For the text-containing cell, return its midpoint in (x, y) coordinate format. 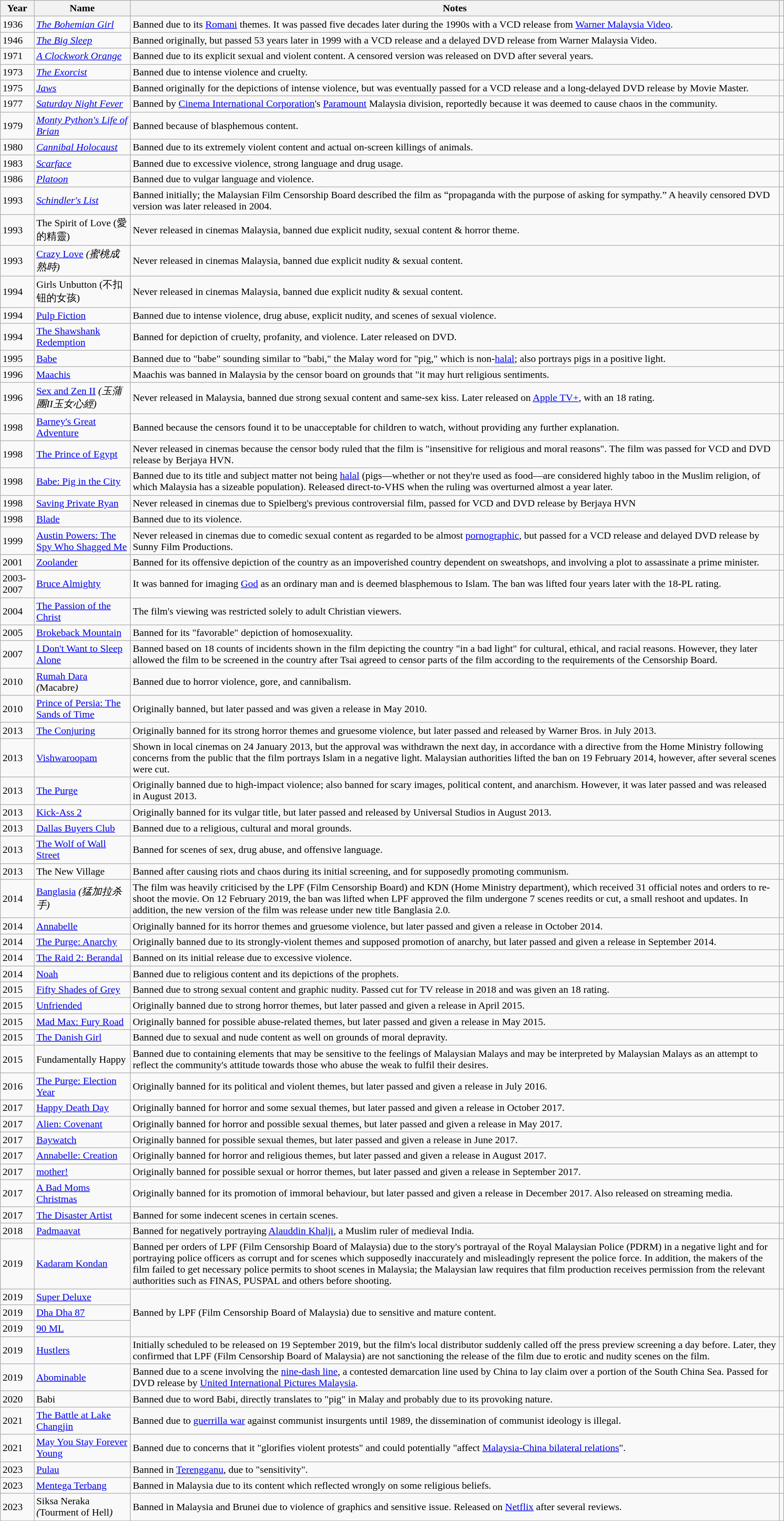
1975 (17, 88)
1980 (17, 147)
Banned due to horror violence, gore, and cannibalism. (455, 682)
A Bad Moms Christmas (82, 1193)
Banned for its "favorable" depiction of homosexuality. (455, 633)
Super Deluxe (82, 1296)
1979 (17, 126)
Dallas Buyers Club (82, 828)
Banned due to its Romani themes. It was passed five decades later during the 1990s with a VCD release from Warner Malaysia Video. (455, 24)
Banned due to its extremely violent content and actual on-screen killings of animals. (455, 147)
Banned due to excessive violence, strong language and drug usage. (455, 163)
The Big Sleep (82, 40)
Banned in Malaysia and Brunei due to violence of graphics and sensitive issue. Released on Netflix after several reviews. (455, 1507)
Originally banned due to strong horror themes, but later passed and given a release in April 2015. (455, 1006)
Babe: Pig in the City (82, 482)
Fundamentally Happy (82, 1059)
Unfriended (82, 1006)
Brokeback Mountain (82, 633)
Originally banned for its political and violent themes, but later passed and given a release in July 2016. (455, 1087)
Banned due to vulgar language and violence. (455, 179)
The Raid 2: Berandal (82, 958)
Banned originally, but passed 53 years later in 1999 with a VCD release and a delayed DVD release from Warner Malaysia Video. (455, 40)
Banned for scenes of sex, drug abuse, and offensive language. (455, 850)
Abominable (82, 1377)
Originally banned for horror and some sexual themes, but later passed and given a release in October 2017. (455, 1108)
Never released in cinemas due to Spielberg's previous controversial film, passed for VCD and DVD release by Berjaya HVN (455, 503)
Originally banned, but later passed and was given a release in May 2010. (455, 709)
Bruce Almighty (82, 584)
The Exorcist (82, 72)
2016 (17, 1087)
Kick-Ass 2 (82, 812)
The Danish Girl (82, 1038)
Banned due to word Babi, directly translates to "pig" in Malay and probably due to its provoking nature. (455, 1399)
Crazy Love (蜜桃成熟時) (82, 261)
It was banned for imaging God as an ordinary man and is deemed blasphemous to Islam. The ban was lifted four years later with the 18-PL rating. (455, 584)
Kadaram Kondan (82, 1263)
Banned because of blasphemous content. (455, 126)
mother! (82, 1172)
Scarface (82, 163)
The film's viewing was restricted solely to adult Christian viewers. (455, 611)
The Spirit of Love (愛的精靈) (82, 230)
Banned for some indecent scenes in certain scenes. (455, 1215)
1973 (17, 72)
Banned due to strong sexual content and graphic nudity. Passed cut for TV release in 2018 and was given an 18 rating. (455, 990)
Banned due to religious content and its depictions of the prophets. (455, 974)
Schindler's List (82, 200)
The Conjuring (82, 731)
Mad Max: Fury Road (82, 1022)
Cannibal Holocaust (82, 147)
1946 (17, 40)
Barney's Great Adventure (82, 427)
The Shawshank Redemption (82, 337)
Platoon (82, 179)
Pulp Fiction (82, 315)
Annabelle: Creation (82, 1156)
Dha Dha 87 (82, 1313)
Originally banned for its horror themes and gruesome violence, but later passed and given a release in October 2014. (455, 926)
The Wolf of Wall Street (82, 850)
Originally banned for possible sexual or horror themes, but later passed and given a release in September 2017. (455, 1172)
Noah (82, 974)
2001 (17, 562)
Happy Death Day (82, 1108)
Banned in Terengganu, due to "sensitivity". (455, 1469)
Banned due to intense violence and cruelty. (455, 72)
Banned by Cinema International Corporation's Paramount Malaysia division, reportedly because it was deemed to cause chaos in the community. (455, 104)
Originally banned for its strong horror themes and gruesome violence, but later passed and released by Warner Bros. in July 2013. (455, 731)
1995 (17, 359)
Year (17, 8)
1971 (17, 56)
1977 (17, 104)
Vishwaroopam (82, 758)
2005 (17, 633)
Notes (455, 8)
2003-2007 (17, 584)
1936 (17, 24)
Banned because the censors found it to be unacceptable for children to watch, without providing any further explanation. (455, 427)
Banned due to its explicit sexual and violent content. A censored version was released on DVD after several years. (455, 56)
Banned due to concerns that it "glorifies violent protests" and could potentially "affect Malaysia-China bilateral relations". (455, 1448)
1983 (17, 163)
Banned due to "babe" sounding similar to "babi," the Malay word for "pig," which is non-halal; also portrays pigs in a positive light. (455, 359)
Mentega Terbang (82, 1485)
Banned due to sexual and nude content as well on grounds of moral depravity. (455, 1038)
Banned for negatively portraying Alauddin Khalji, a Muslim ruler of medieval India. (455, 1231)
Blade (82, 519)
The Passion of the Christ (82, 611)
Zoolander (82, 562)
A Clockwork Orange (82, 56)
Saving Private Ryan (82, 503)
The Bohemian Girl (82, 24)
Padmaavat (82, 1231)
Banned due to guerrilla war against communist insurgents until 1989, the dissemination of communist ideology is illegal. (455, 1421)
The New Village (82, 871)
Sex and Zen II (玉蒲團II玉女心經) (82, 398)
Baywatch (82, 1140)
Babe (82, 359)
2018 (17, 1231)
Banned on its initial release due to excessive violence. (455, 958)
Banned by LPF (Film Censorship Board of Malaysia) due to sensitive and mature content. (455, 1312)
Prince of Persia: The Sands of Time (82, 709)
Originally banned for possible abuse-related themes, but later passed and given a release in May 2015. (455, 1022)
Annabelle (82, 926)
Banned originally for the depictions of intense violence, but was eventually passed for a VCD release and a long-delayed DVD release by Movie Master. (455, 88)
Pulau (82, 1469)
Siksa Neraka (Tourment of Hell) (82, 1507)
1986 (17, 179)
May You Stay Forever Young (82, 1448)
Girls Unbutton (不扣钮的女孩) (82, 292)
Saturday Night Fever (82, 104)
Hustlers (82, 1351)
Banned for depiction of cruelty, profanity, and violence. Later released on DVD. (455, 337)
Banned in Malaysia due to its content which reflected wrongly on some religious beliefs. (455, 1485)
The Battle at Lake Changjin (82, 1421)
90 ML (82, 1329)
2004 (17, 611)
Originally banned for horror and possible sexual themes, but later passed and given a release in May 2017. (455, 1124)
Originally banned due to its strongly-violent themes and supposed promotion of anarchy, but later passed and given a release in September 2014. (455, 942)
Never released in cinemas Malaysia, banned due explicit nudity, sexual content & horror theme. (455, 230)
The Purge: Anarchy (82, 942)
Fifty Shades of Grey (82, 990)
The Purge (82, 791)
The Purge: Election Year (82, 1087)
Alien: Covenant (82, 1124)
Originally banned for possible sexual themes, but later passed and given a release in June 2017. (455, 1140)
Babi (82, 1399)
Maachis was banned in Malaysia by the censor board on grounds that "it may hurt religious sentiments. (455, 374)
2020 (17, 1399)
Maachis (82, 374)
Monty Python's Life of Brian (82, 126)
Rumah Dara (Macabre) (82, 682)
Banned due to intense violence, drug abuse, explicit nudity, and scenes of sexual violence. (455, 315)
Banned due to a religious, cultural and moral grounds. (455, 828)
Originally banned for its vulgar title, but later passed and released by Universal Studios in August 2013. (455, 812)
2007 (17, 654)
Jaws (82, 88)
Originally banned for its promotion of immoral behaviour, but later passed and given a release in December 2017. Also released on streaming media. (455, 1193)
I Don't Want to Sleep Alone (82, 654)
The Prince of Egypt (82, 454)
Originally banned for horror and religious themes, but later passed and given a release in August 2017. (455, 1156)
Austin Powers: The Spy Who Shagged Me (82, 540)
The Disaster Artist (82, 1215)
Never released in Malaysia, banned due strong sexual content and same-sex kiss. Later released on Apple TV+, with an 18 rating. (455, 398)
1999 (17, 540)
Name (82, 8)
Banglasia (猛加拉杀手) (82, 899)
Banned due to its violence. (455, 519)
Banned after causing riots and chaos during its initial screening, and for supposedly promoting communism. (455, 871)
